Identify which cell holds the provided text, then report its [x, y] central coordinate. 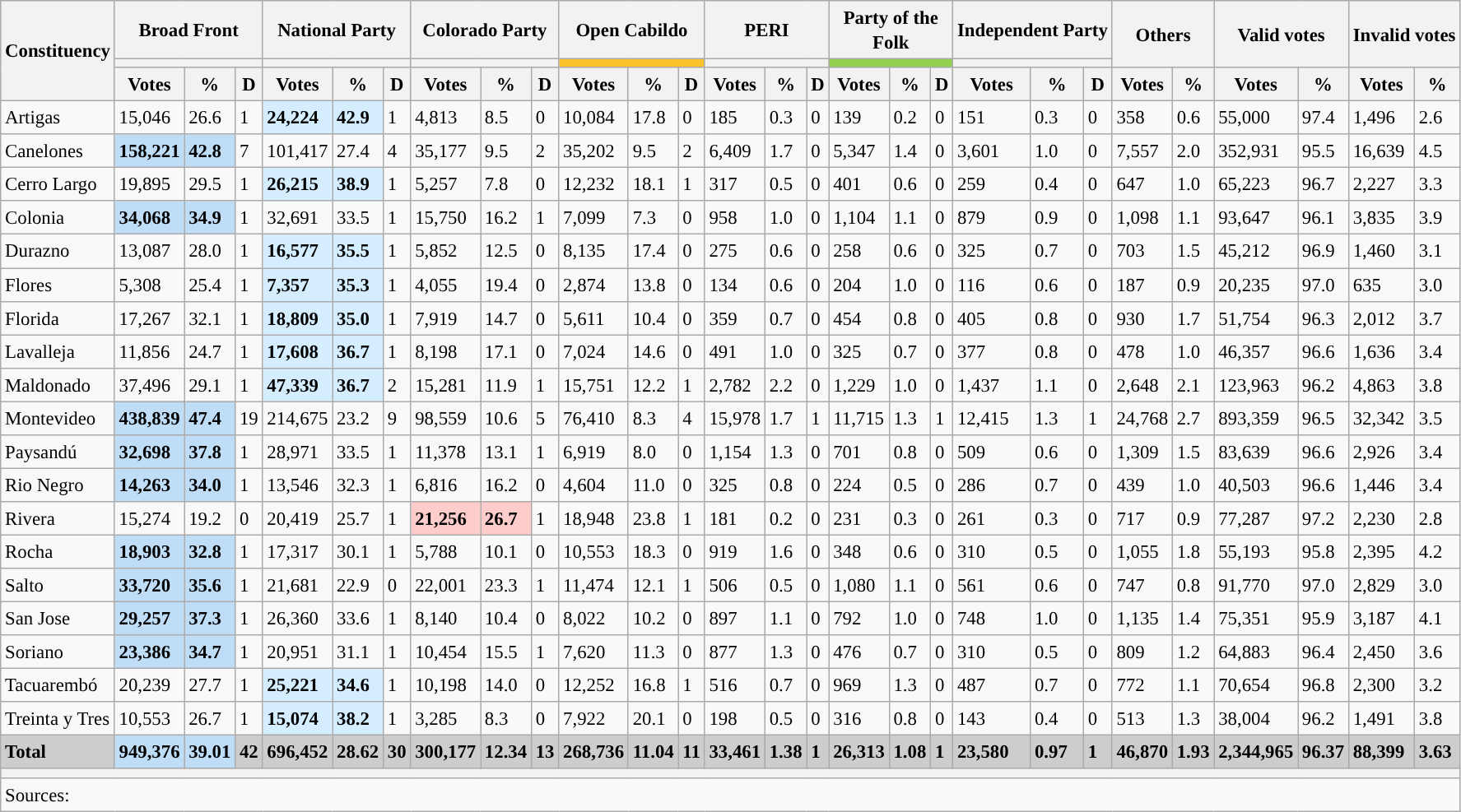
2,395 [1381, 551]
17,267 [150, 318]
18,948 [594, 518]
17,317 [298, 551]
3.63 [1437, 752]
513 [1142, 719]
23.8 [654, 518]
561 [992, 586]
717 [1142, 518]
88,399 [1381, 752]
15,074 [298, 719]
91,770 [1256, 586]
439 [1142, 485]
Paysandú [58, 452]
Florida [58, 318]
19.2 [210, 518]
19 [249, 418]
33,461 [734, 752]
24,768 [1142, 418]
23,580 [992, 752]
38.2 [358, 719]
8.0 [654, 452]
13,546 [298, 485]
139 [859, 118]
San Jose [58, 619]
24.7 [210, 352]
405 [992, 318]
34.6 [358, 686]
17.4 [654, 252]
96.37 [1324, 752]
2,829 [1381, 586]
134 [734, 285]
46,357 [1256, 352]
2,300 [1381, 686]
37.3 [210, 619]
55,000 [1256, 118]
1,135 [1142, 619]
516 [734, 686]
204 [859, 285]
12,252 [594, 686]
224 [859, 485]
2.0 [1193, 151]
358 [1142, 118]
4,863 [1381, 385]
12,415 [992, 418]
3.9 [1437, 217]
25.4 [210, 285]
317 [734, 184]
30.1 [358, 551]
7 [249, 151]
8,022 [594, 619]
877 [734, 652]
29,257 [150, 619]
26,215 [298, 184]
792 [859, 619]
2.2 [785, 385]
18.3 [654, 551]
Valid votes [1282, 35]
11.9 [506, 385]
64,883 [1256, 652]
14,263 [150, 485]
1,636 [1381, 352]
18,903 [150, 551]
96.5 [1324, 418]
Tacuarembó [58, 686]
0.97 [1057, 752]
3.3 [1437, 184]
19,895 [150, 184]
258 [859, 252]
1,491 [1381, 719]
4.2 [1437, 551]
95.8 [1324, 551]
772 [1142, 686]
42.9 [358, 118]
45,212 [1256, 252]
2.1 [1193, 385]
509 [992, 452]
15,281 [446, 385]
12.5 [506, 252]
13,087 [150, 252]
949,376 [150, 752]
13 [545, 752]
12.1 [654, 586]
34.9 [210, 217]
19.4 [506, 285]
51,754 [1256, 318]
26,360 [298, 619]
95.9 [1324, 619]
Invalid votes [1404, 35]
15,274 [150, 518]
7,099 [594, 217]
PERI [767, 30]
97.4 [1324, 118]
10.6 [506, 418]
Rio Negro [58, 485]
Cerro Largo [58, 184]
701 [859, 452]
1,080 [859, 586]
Open Cabildo [632, 30]
158,221 [150, 151]
478 [1142, 352]
1,496 [1381, 118]
13.1 [506, 452]
5,788 [446, 551]
5,852 [446, 252]
96.4 [1324, 652]
Flores [58, 285]
438,839 [150, 418]
647 [1142, 184]
6,816 [446, 485]
454 [859, 318]
1,055 [1142, 551]
47,339 [298, 385]
13.8 [654, 285]
1,098 [1142, 217]
7,024 [594, 352]
16,639 [1381, 151]
5 [545, 418]
Lavalleja [58, 352]
93,647 [1256, 217]
2,230 [1381, 518]
4.1 [1437, 619]
4,055 [446, 285]
10,084 [594, 118]
Colorado Party [485, 30]
123,963 [1256, 385]
1.93 [1193, 752]
17.1 [506, 352]
34,068 [150, 217]
3,285 [446, 719]
34.7 [210, 652]
2,450 [1381, 652]
10,454 [446, 652]
96.8 [1324, 686]
96.9 [1324, 252]
23.2 [358, 418]
4,813 [446, 118]
4,604 [594, 485]
275 [734, 252]
11,856 [150, 352]
18,809 [298, 318]
15,978 [734, 418]
National Party [337, 30]
47.4 [210, 418]
10.1 [506, 551]
8.5 [506, 118]
27.4 [358, 151]
696,452 [298, 752]
1,460 [1381, 252]
7,620 [594, 652]
23,386 [150, 652]
3,187 [1381, 619]
181 [734, 518]
487 [992, 686]
198 [734, 719]
33,720 [150, 586]
20,419 [298, 518]
8,140 [446, 619]
37,496 [150, 385]
42 [249, 752]
Rivera [58, 518]
1.08 [910, 752]
35.3 [358, 285]
15,046 [150, 118]
3.5 [1437, 418]
11,474 [594, 586]
Canelones [58, 151]
969 [859, 686]
28.62 [358, 752]
Independent Party [1033, 30]
35.0 [358, 318]
635 [1381, 285]
116 [992, 285]
38.9 [358, 184]
2,344,965 [1256, 752]
2,012 [1381, 318]
29.5 [210, 184]
1,446 [1381, 485]
20.1 [654, 719]
6,919 [594, 452]
23.3 [506, 586]
55,193 [1256, 551]
7.3 [654, 217]
6,409 [734, 151]
143 [992, 719]
32.8 [210, 551]
9 [397, 418]
12.2 [654, 385]
40,503 [1256, 485]
35,177 [446, 151]
21,681 [298, 586]
25,221 [298, 686]
75,351 [1256, 619]
187 [1142, 285]
5,257 [446, 184]
268,736 [594, 752]
809 [1142, 652]
28.0 [210, 252]
348 [859, 551]
214,675 [298, 418]
3.1 [1437, 252]
15,750 [446, 217]
2,782 [734, 385]
5,611 [594, 318]
38,004 [1256, 719]
3.6 [1437, 652]
1.8 [1193, 551]
96.1 [1324, 217]
747 [1142, 586]
Broad Front [188, 30]
32,691 [298, 217]
7,557 [1142, 151]
11 [691, 752]
259 [992, 184]
37.8 [210, 452]
98,559 [446, 418]
29.1 [210, 385]
12.34 [506, 752]
897 [734, 619]
930 [1142, 318]
Colonia [58, 217]
Constituency [58, 51]
20,235 [1256, 285]
4.5 [1437, 151]
35.5 [358, 252]
491 [734, 352]
17,608 [298, 352]
25.7 [358, 518]
95.5 [1324, 151]
46,870 [1142, 752]
Party of the Folk [891, 30]
42.8 [210, 151]
32,342 [1381, 418]
30 [397, 752]
24,224 [298, 118]
2,926 [1381, 452]
Others [1163, 35]
65,223 [1256, 184]
893,359 [1256, 418]
27.7 [210, 686]
286 [992, 485]
21,256 [446, 518]
10.2 [654, 619]
1.6 [785, 551]
231 [859, 518]
35.6 [210, 586]
5,308 [150, 285]
20,951 [298, 652]
11.0 [654, 485]
35,202 [594, 151]
300,177 [446, 752]
Sources: [731, 795]
77,287 [1256, 518]
316 [859, 719]
7,922 [594, 719]
1,229 [859, 385]
919 [734, 551]
7.8 [506, 184]
83,639 [1256, 452]
Artigas [58, 118]
18.1 [654, 184]
2.6 [1437, 118]
8,135 [594, 252]
14.7 [506, 318]
26,313 [859, 752]
3,601 [992, 151]
76,410 [594, 418]
7,357 [298, 285]
5,347 [859, 151]
11,378 [446, 452]
703 [1142, 252]
14.6 [654, 352]
11.04 [654, 752]
Maldonado [58, 385]
96.7 [1324, 184]
3.7 [1437, 318]
Salto [58, 586]
32,698 [150, 452]
3,835 [1381, 217]
2,648 [1142, 385]
101,417 [298, 151]
476 [859, 652]
11.3 [654, 652]
1,437 [992, 385]
Total [58, 752]
748 [992, 619]
2.8 [1437, 518]
Durazno [58, 252]
377 [992, 352]
26.6 [210, 118]
22,001 [446, 586]
879 [992, 217]
151 [992, 118]
34.0 [210, 485]
14.0 [506, 686]
1.2 [1193, 652]
39.01 [210, 752]
1,104 [859, 217]
15,751 [594, 385]
32.1 [210, 318]
958 [734, 217]
Treinta y Tres [58, 719]
1.38 [785, 752]
17.8 [654, 118]
Montevideo [58, 418]
8,198 [446, 352]
20,239 [150, 686]
31.1 [358, 652]
2,227 [1381, 184]
261 [992, 518]
70,654 [1256, 686]
11,715 [859, 418]
32.3 [358, 485]
22.9 [358, 586]
352,931 [1256, 151]
33.6 [358, 619]
96.3 [1324, 318]
2.7 [1193, 418]
Soriano [58, 652]
28,971 [298, 452]
97.2 [1324, 518]
7,919 [446, 318]
359 [734, 318]
16,577 [298, 252]
1,154 [734, 452]
2,874 [594, 285]
16.8 [654, 686]
Rocha [58, 551]
185 [734, 118]
10,198 [446, 686]
15.5 [506, 652]
401 [859, 184]
506 [734, 586]
1,309 [1142, 452]
12,232 [594, 184]
3.2 [1437, 686]
